Capture the cell that displays the provided text and extract its [x, y] central coordinate. 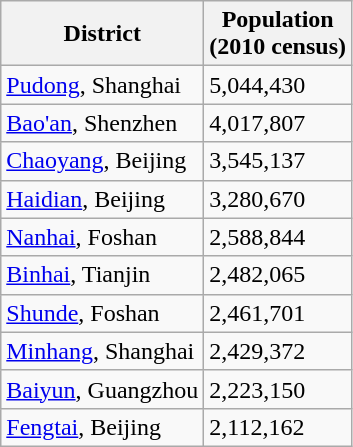
2,461,701 [278, 313]
Population(2010 census) [278, 34]
2,429,372 [278, 351]
3,280,670 [278, 199]
3,545,137 [278, 161]
2,112,162 [278, 427]
2,588,844 [278, 237]
Minhang, Shanghai [102, 351]
District [102, 34]
Fengtai, Beijing [102, 427]
4,017,807 [278, 123]
2,482,065 [278, 275]
Bao'an, Shenzhen [102, 123]
Shunde, Foshan [102, 313]
Haidian, Beijing [102, 199]
Pudong, Shanghai [102, 85]
2,223,150 [278, 389]
5,044,430 [278, 85]
Binhai, Tianjin [102, 275]
Nanhai, Foshan [102, 237]
Baiyun, Guangzhou [102, 389]
Chaoyang, Beijing [102, 161]
